Return (x, y) of the center of cell containing provided text 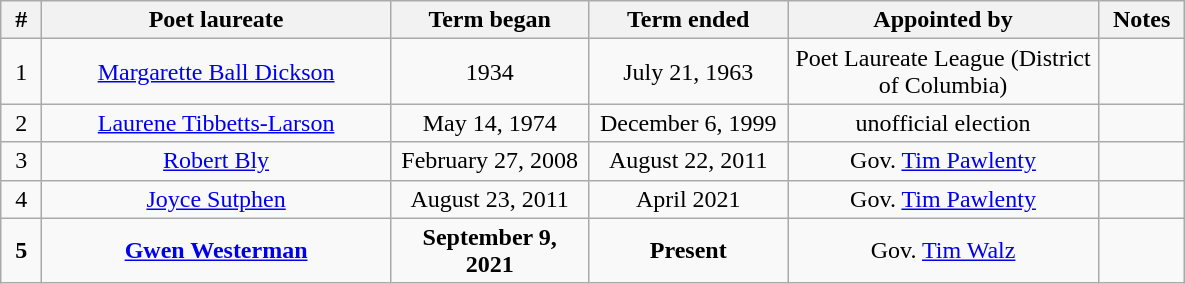
unofficial election (944, 123)
2 (22, 123)
July 21, 1963 (688, 72)
5 (22, 250)
Term began (490, 20)
1 (22, 72)
April 2021 (688, 199)
Joyce Sutphen (216, 199)
Gov. Tim Walz (944, 250)
Poet Laureate League (District of Columbia) (944, 72)
Robert Bly (216, 161)
August 22, 2011 (688, 161)
February 27, 2008 (490, 161)
Margarette Ball Dickson (216, 72)
Gwen Westerman (216, 250)
Appointed by (944, 20)
September 9, 2021 (490, 250)
Term ended (688, 20)
# (22, 20)
August 23, 2011 (490, 199)
December 6, 1999 (688, 123)
Laurene Tibbetts-Larson (216, 123)
1934 (490, 72)
Present (688, 250)
May 14, 1974 (490, 123)
Notes (1142, 20)
3 (22, 161)
4 (22, 199)
Poet laureate (216, 20)
